Identify which cell holds the provided text, then report its (x, y) central coordinate. 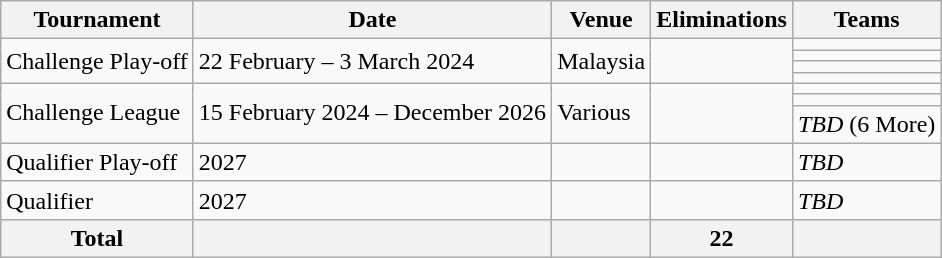
Qualifier Play-off (98, 162)
Date (372, 20)
Challenge League (98, 113)
Tournament (98, 20)
Eliminations (722, 20)
Qualifier (98, 200)
TBD (6 More) (866, 124)
Malaysia (602, 61)
15 February 2024 – December 2026 (372, 113)
Various (602, 113)
Venue (602, 20)
Total (98, 238)
22 February – 3 March 2024 (372, 61)
22 (722, 238)
Teams (866, 20)
Challenge Play-off (98, 61)
